From the cell containing the given text, extract its center point as (X, Y) coordinate. 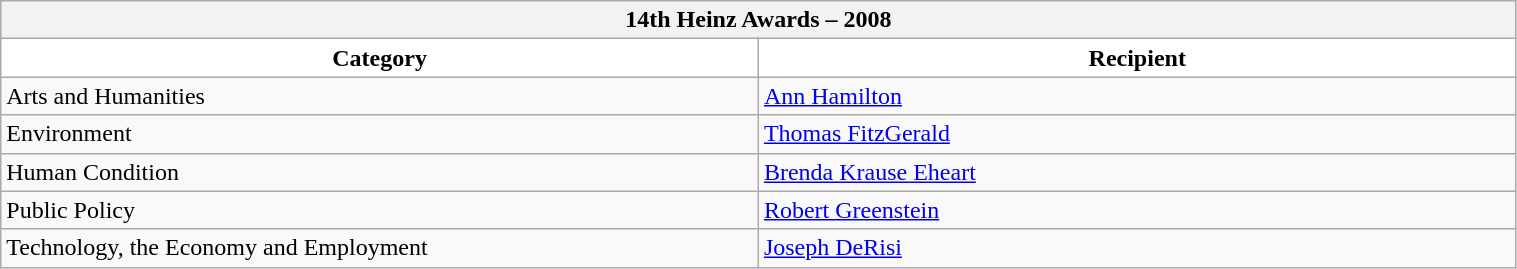
Technology, the Economy and Employment (380, 248)
Public Policy (380, 210)
Arts and Humanities (380, 96)
14th Heinz Awards – 2008 (758, 20)
Robert Greenstein (1137, 210)
Recipient (1137, 58)
Human Condition (380, 172)
Brenda Krause Eheart (1137, 172)
Environment (380, 134)
Thomas FitzGerald (1137, 134)
Joseph DeRisi (1137, 248)
Category (380, 58)
Ann Hamilton (1137, 96)
